Determine the (x, y) coordinate at the center of the cell enclosing the given text.  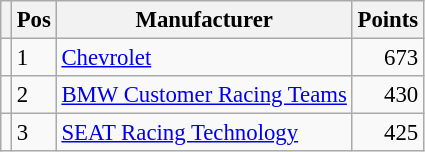
425 (388, 133)
1 (34, 58)
673 (388, 58)
Manufacturer (204, 20)
BMW Customer Racing Teams (204, 95)
SEAT Racing Technology (204, 133)
2 (34, 95)
Pos (34, 20)
Points (388, 20)
3 (34, 133)
Chevrolet (204, 58)
430 (388, 95)
